Identify which cell holds the provided text, then report its [x, y] central coordinate. 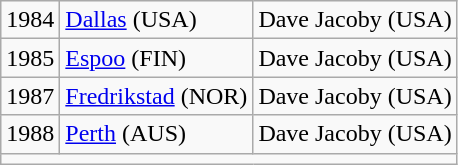
1988 [30, 134]
1984 [30, 20]
Espoo (FIN) [156, 58]
Dallas (USA) [156, 20]
Fredrikstad (NOR) [156, 96]
1987 [30, 96]
1985 [30, 58]
Perth (AUS) [156, 134]
